Determine the (X, Y) coordinate at the center of the cell enclosing the given text.  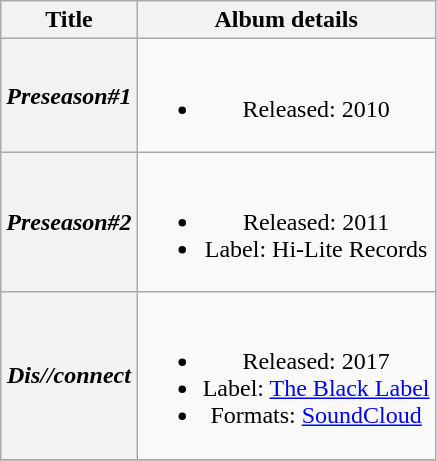
Album details (286, 20)
Released: 2010 (286, 96)
Released: 2011Label: Hi-Lite Records (286, 222)
Preseason#2 (69, 222)
Preseason#1 (69, 96)
Released: 2017Label: The Black LabelFormats: SoundCloud (286, 376)
Dis//connect (69, 376)
Title (69, 20)
